From the cell containing the given text, extract its center point as (x, y) coordinate. 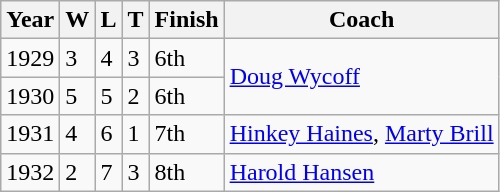
Year (30, 20)
1932 (30, 172)
1929 (30, 58)
6 (108, 134)
L (108, 20)
T (136, 20)
Coach (362, 20)
Harold Hansen (362, 172)
Finish (186, 20)
1931 (30, 134)
Hinkey Haines, Marty Brill (362, 134)
W (78, 20)
1930 (30, 96)
Doug Wycoff (362, 77)
1 (136, 134)
7th (186, 134)
7 (108, 172)
8th (186, 172)
